From the cell containing the given text, extract its center point as (X, Y) coordinate. 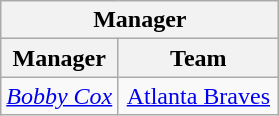
Team (198, 58)
Atlanta Braves (198, 96)
Bobby Cox (60, 96)
